Pinpoint the cell where the given text exists, returning its (X, Y) midpoint coordinate. 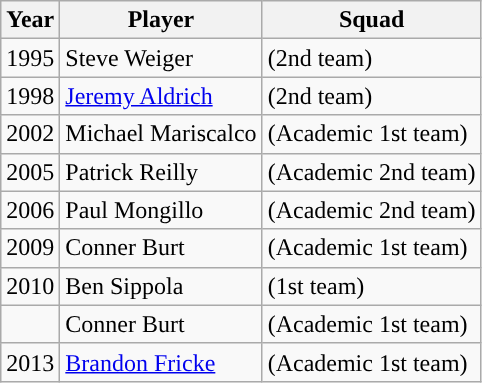
Steve Weiger (161, 58)
Jeremy Aldrich (161, 96)
2005 (30, 172)
Paul Mongillo (161, 210)
Ben Sippola (161, 286)
Squad (372, 20)
Michael Mariscalco (161, 134)
2010 (30, 286)
2006 (30, 210)
1998 (30, 96)
Brandon Fricke (161, 362)
Year (30, 20)
2013 (30, 362)
Player (161, 20)
2002 (30, 134)
Patrick Reilly (161, 172)
1995 (30, 58)
(1st team) (372, 286)
2009 (30, 248)
